Return the (x, y) coordinate for the center point of the cell that contains the specified text.  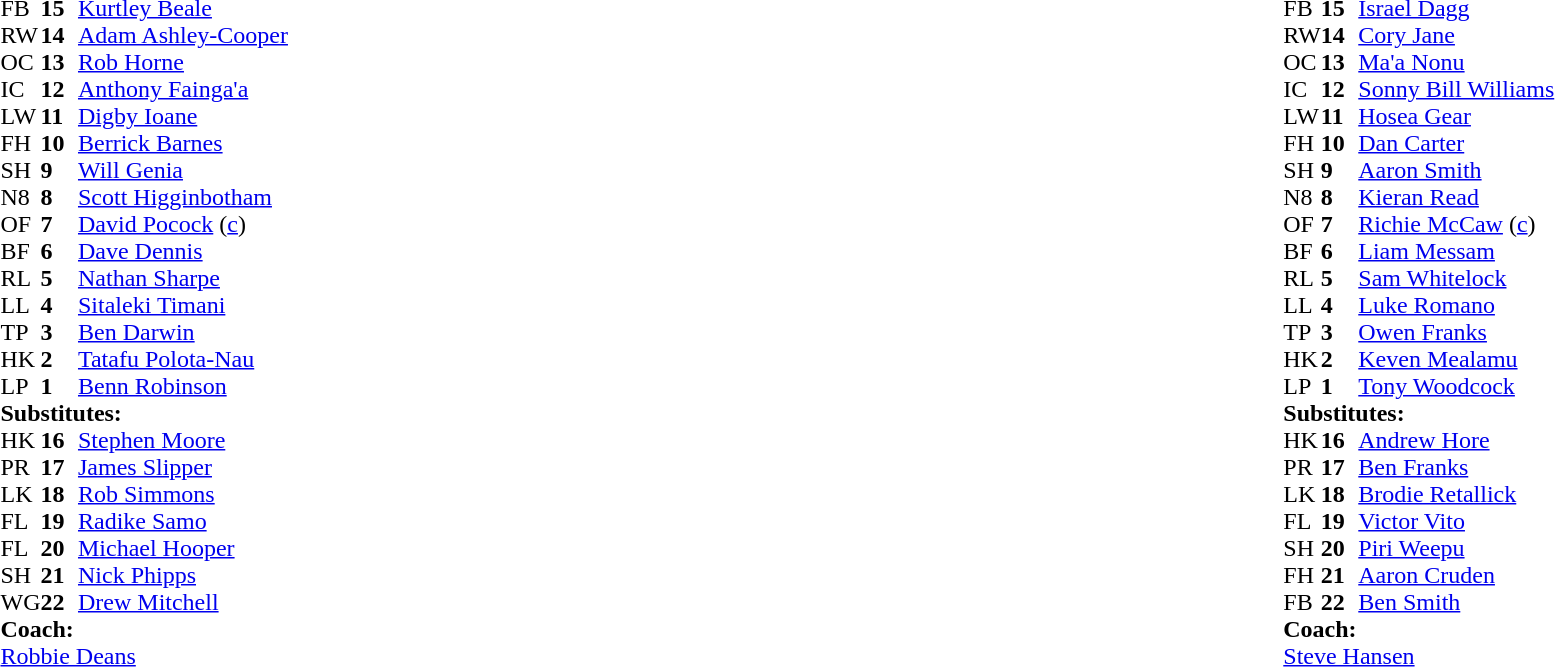
Ben Darwin (183, 332)
FB (1302, 602)
Dave Dennis (183, 252)
Liam Messam (1456, 252)
James Slipper (183, 468)
Victor Vito (1456, 522)
Luke Romano (1456, 306)
Drew Mitchell (183, 602)
Nick Phipps (183, 576)
Ma'a Nonu (1456, 62)
Ben Franks (1456, 468)
Will Genia (183, 170)
Piri Weepu (1456, 548)
Berrick Barnes (183, 144)
Stephen Moore (183, 440)
Kieran Read (1456, 198)
Benn Robinson (183, 386)
Anthony Fainga'a (183, 90)
Rob Simmons (183, 494)
Aaron Smith (1456, 170)
Owen Franks (1456, 332)
Tatafu Polota-Nau (183, 360)
Rob Horne (183, 62)
Ben Smith (1456, 602)
Cory Jane (1456, 36)
Sam Whitelock (1456, 278)
Nathan Sharpe (183, 278)
WG (20, 602)
Aaron Cruden (1456, 576)
Michael Hooper (183, 548)
Sonny Bill Williams (1456, 90)
Adam Ashley-Cooper (183, 36)
Radike Samo (183, 522)
David Pocock (c) (183, 224)
Digby Ioane (183, 116)
Sitaleki Timani (183, 306)
Andrew Hore (1456, 440)
Keven Mealamu (1456, 360)
Tony Woodcock (1456, 386)
Dan Carter (1456, 144)
Hosea Gear (1456, 116)
Scott Higginbotham (183, 198)
Richie McCaw (c) (1456, 224)
Brodie Retallick (1456, 494)
